Find where the given text appears and provide that cell's center as (x, y) coordinate. 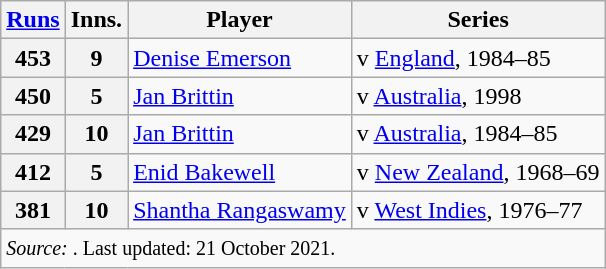
Shantha Rangaswamy (240, 210)
9 (96, 58)
Inns. (96, 20)
v England, 1984–85 (478, 58)
v Australia, 1998 (478, 96)
429 (33, 134)
381 (33, 210)
453 (33, 58)
Runs (33, 20)
v New Zealand, 1968–69 (478, 172)
Player (240, 20)
Enid Bakewell (240, 172)
450 (33, 96)
412 (33, 172)
Denise Emerson (240, 58)
v West Indies, 1976–77 (478, 210)
v Australia, 1984–85 (478, 134)
Source: . Last updated: 21 October 2021. (303, 248)
Series (478, 20)
